Extract the (x, y) coordinate from the center of the cell holding the provided text.  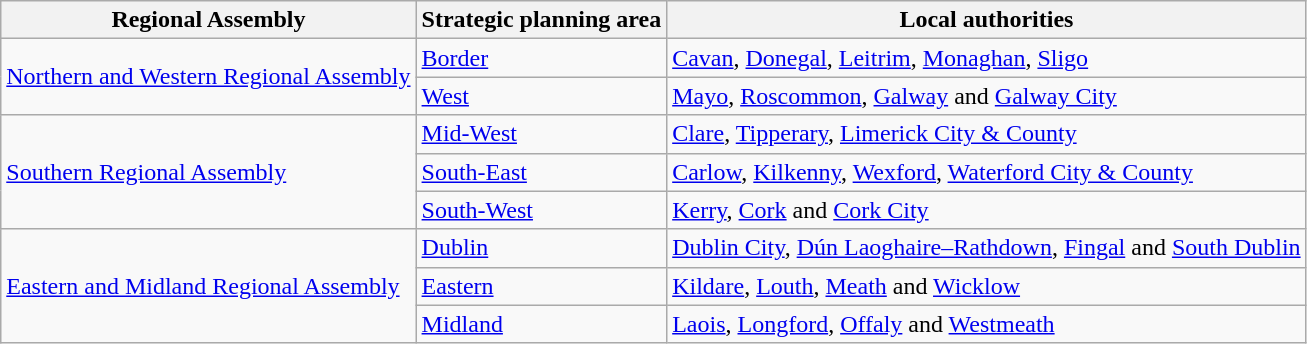
Carlow, Kilkenny, Wexford, Waterford City & County (986, 172)
Border (542, 58)
Clare, Tipperary, Limerick City & County (986, 134)
Midland (542, 324)
Laois, Longford, Offaly and Westmeath (986, 324)
Mayo, Roscommon, Galway and Galway City (986, 96)
Cavan, Donegal, Leitrim, Monaghan, Sligo (986, 58)
Eastern (542, 286)
Mid-West (542, 134)
Northern and Western Regional Assembly (208, 77)
West (542, 96)
South-West (542, 210)
Southern Regional Assembly (208, 172)
Regional Assembly (208, 20)
Strategic planning area (542, 20)
Dublin City, Dún Laoghaire–Rathdown, Fingal and South Dublin (986, 248)
Eastern and Midland Regional Assembly (208, 286)
Local authorities (986, 20)
Kerry, Cork and Cork City (986, 210)
Dublin (542, 248)
Kildare, Louth, Meath and Wicklow (986, 286)
South-East (542, 172)
